Find where the given text appears and provide that cell's center as (X, Y) coordinate. 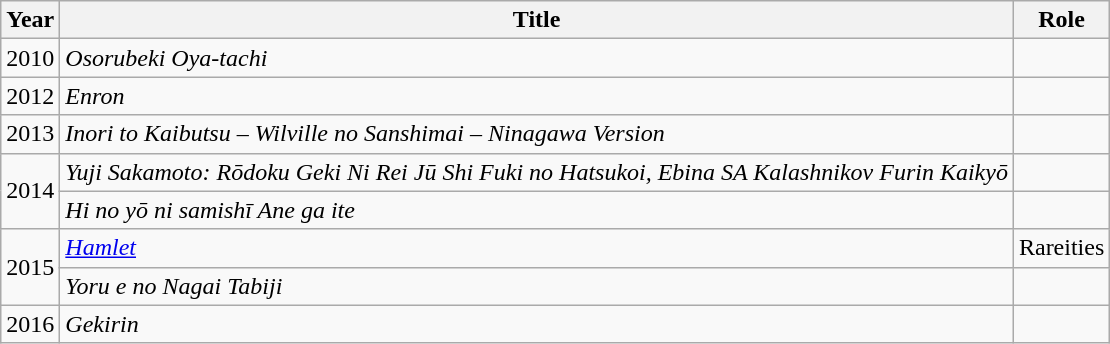
Inori to Kaibutsu – Wilville no Sanshimai – Ninagawa Version (537, 134)
2014 (30, 191)
Gekirin (537, 324)
2010 (30, 58)
Year (30, 20)
2012 (30, 96)
Hamlet (537, 248)
Role (1061, 20)
2013 (30, 134)
Enron (537, 96)
Yoru e no Nagai Tabiji (537, 286)
Hi no yō ni samishī Ane ga ite (537, 210)
Yuji Sakamoto: Rōdoku Geki Ni Rei Jū Shi Fuki no Hatsukoi, Ebina SA Kalashnikov Furin Kaikyō (537, 172)
Rareities (1061, 248)
2016 (30, 324)
Osorubeki Oya-tachi (537, 58)
2015 (30, 267)
Title (537, 20)
